Identify which cell holds the provided text, then report its [x, y] central coordinate. 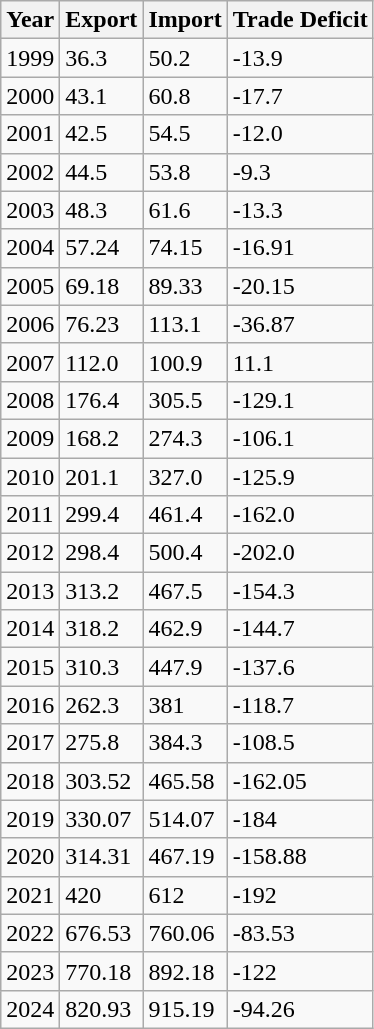
100.9 [185, 362]
2019 [30, 819]
76.23 [102, 324]
2003 [30, 210]
-144.7 [300, 629]
2009 [30, 438]
2005 [30, 286]
-13.3 [300, 210]
11.1 [300, 362]
-125.9 [300, 477]
500.4 [185, 553]
89.33 [185, 286]
-118.7 [300, 705]
2002 [30, 172]
Export [102, 20]
44.5 [102, 172]
2007 [30, 362]
201.1 [102, 477]
760.06 [185, 933]
-83.53 [300, 933]
384.3 [185, 743]
915.19 [185, 1009]
113.1 [185, 324]
-108.5 [300, 743]
612 [185, 895]
-162.0 [300, 515]
310.3 [102, 667]
892.18 [185, 971]
2013 [30, 591]
42.5 [102, 134]
2016 [30, 705]
2012 [30, 553]
2014 [30, 629]
57.24 [102, 248]
420 [102, 895]
318.2 [102, 629]
381 [185, 705]
2022 [30, 933]
54.5 [185, 134]
-122 [300, 971]
-154.3 [300, 591]
2008 [30, 400]
303.52 [102, 781]
2017 [30, 743]
-192 [300, 895]
2000 [30, 96]
Year [30, 20]
43.1 [102, 96]
820.93 [102, 1009]
514.07 [185, 819]
112.0 [102, 362]
2006 [30, 324]
-162.05 [300, 781]
2023 [30, 971]
-12.0 [300, 134]
461.4 [185, 515]
467.5 [185, 591]
313.2 [102, 591]
2021 [30, 895]
36.3 [102, 58]
60.8 [185, 96]
305.5 [185, 400]
-20.15 [300, 286]
275.8 [102, 743]
2020 [30, 857]
-106.1 [300, 438]
-129.1 [300, 400]
2001 [30, 134]
-36.87 [300, 324]
327.0 [185, 477]
74.15 [185, 248]
447.9 [185, 667]
314.31 [102, 857]
Import [185, 20]
-184 [300, 819]
2024 [30, 1009]
274.3 [185, 438]
-17.7 [300, 96]
676.53 [102, 933]
-16.91 [300, 248]
299.4 [102, 515]
168.2 [102, 438]
Trade Deficit [300, 20]
69.18 [102, 286]
2010 [30, 477]
-137.6 [300, 667]
1999 [30, 58]
61.6 [185, 210]
2018 [30, 781]
-202.0 [300, 553]
53.8 [185, 172]
298.4 [102, 553]
467.19 [185, 857]
2004 [30, 248]
50.2 [185, 58]
-13.9 [300, 58]
462.9 [185, 629]
770.18 [102, 971]
2015 [30, 667]
-158.88 [300, 857]
465.58 [185, 781]
2011 [30, 515]
262.3 [102, 705]
330.07 [102, 819]
176.4 [102, 400]
-94.26 [300, 1009]
-9.3 [300, 172]
48.3 [102, 210]
